From the cell containing the given text, extract its center point as [X, Y] coordinate. 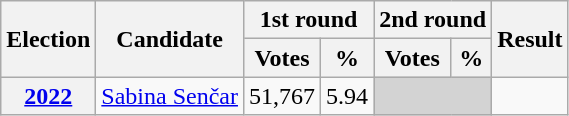
5.94 [348, 96]
2nd round [433, 20]
1st round [308, 20]
Result [530, 39]
Sabina Senčar [170, 96]
2022 [48, 96]
Candidate [170, 39]
51,767 [282, 96]
Election [48, 39]
